For the text-containing cell, return its midpoint in (x, y) coordinate format. 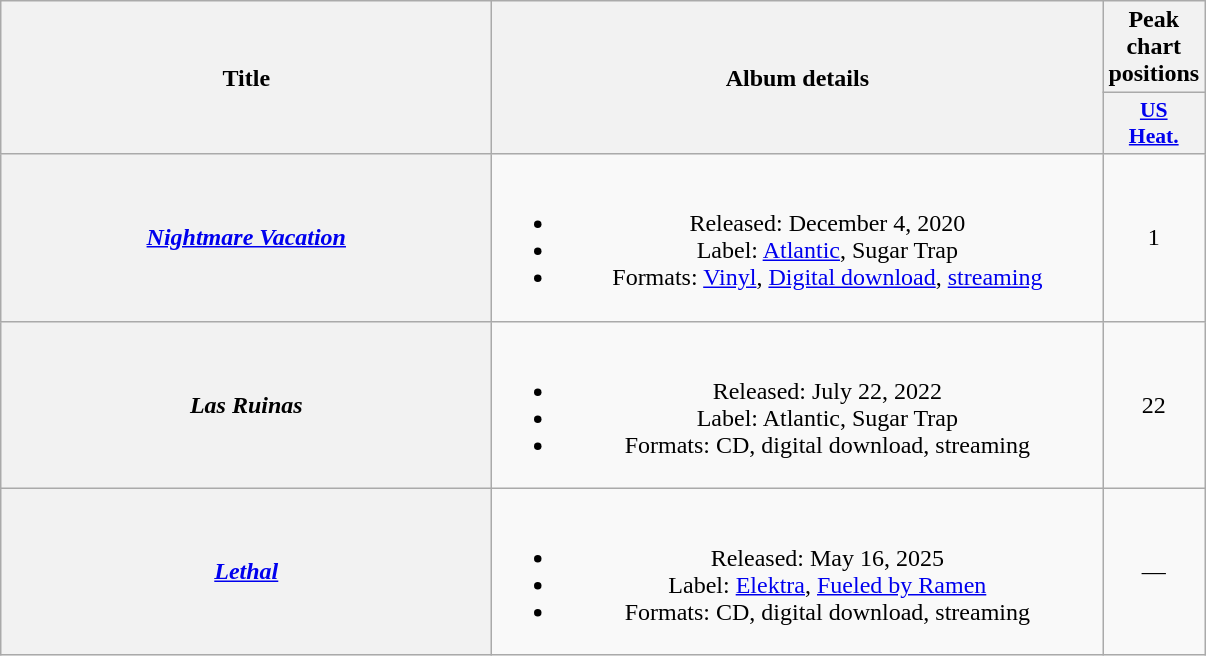
Released: December 4, 2020Label: Atlantic, Sugar TrapFormats: Vinyl, Digital download, streaming (798, 238)
22 (1154, 404)
Released: July 22, 2022Label: Atlantic, Sugar TrapFormats: CD, digital download, streaming (798, 404)
USHeat. (1154, 124)
Las Ruinas (246, 404)
Released: May 16, 2025Label: Elektra, Fueled by RamenFormats: CD, digital download, streaming (798, 572)
Lethal (246, 572)
Title (246, 78)
Nightmare Vacation (246, 238)
1 (1154, 238)
Album details (798, 78)
Peak chart positions (1154, 47)
— (1154, 572)
